For the text-containing cell, return its midpoint in [x, y] coordinate format. 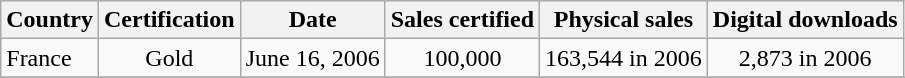
Gold [169, 58]
2,873 in 2006 [805, 58]
June 16, 2006 [312, 58]
163,544 in 2006 [624, 58]
Digital downloads [805, 20]
Sales certified [462, 20]
Country [50, 20]
Physical sales [624, 20]
Date [312, 20]
Certification [169, 20]
100,000 [462, 58]
France [50, 58]
